Return [x, y] of the center of cell containing provided text 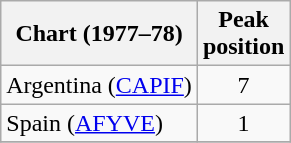
Chart (1977–78) [100, 34]
7 [243, 85]
Argentina (CAPIF) [100, 85]
Peakposition [243, 34]
1 [243, 123]
Spain (AFYVE) [100, 123]
